From the cell containing the given text, extract its center point as (X, Y) coordinate. 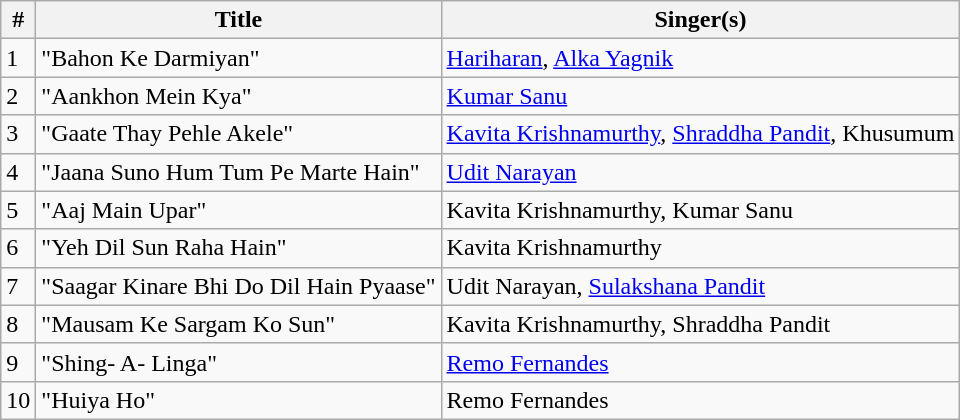
"Jaana Suno Hum Tum Pe Marte Hain" (238, 172)
10 (18, 400)
4 (18, 172)
Kumar Sanu (700, 96)
"Mausam Ke Sargam Ko Sun" (238, 324)
Title (238, 20)
"Huiya Ho" (238, 400)
Kavita Krishnamurthy, Shraddha Pandit (700, 324)
"Aankhon Mein Kya" (238, 96)
# (18, 20)
7 (18, 286)
"Shing- A- Linga" (238, 362)
3 (18, 134)
8 (18, 324)
Kavita Krishnamurthy (700, 248)
"Saagar Kinare Bhi Do Dil Hain Pyaase" (238, 286)
"Gaate Thay Pehle Akele" (238, 134)
2 (18, 96)
Kavita Krishnamurthy, Shraddha Pandit, Khusumum (700, 134)
9 (18, 362)
"Bahon Ke Darmiyan" (238, 58)
Udit Narayan, Sulakshana Pandit (700, 286)
5 (18, 210)
Udit Narayan (700, 172)
6 (18, 248)
"Yeh Dil Sun Raha Hain" (238, 248)
Kavita Krishnamurthy, Kumar Sanu (700, 210)
Hariharan, Alka Yagnik (700, 58)
Singer(s) (700, 20)
"Aaj Main Upar" (238, 210)
1 (18, 58)
